Provide the (X, Y) coordinate of the cell's center where the given text is located.  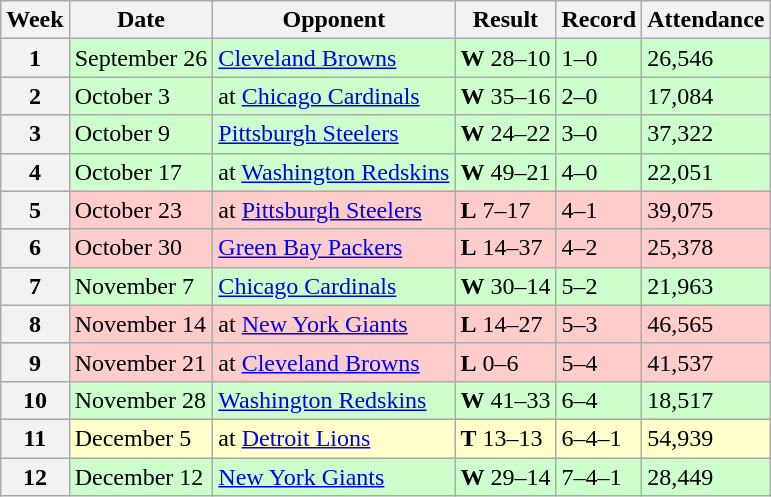
7–4–1 (599, 477)
Washington Redskins (334, 400)
Record (599, 20)
September 26 (141, 58)
Week (35, 20)
W 24–22 (506, 134)
at New York Giants (334, 324)
37,322 (706, 134)
Green Bay Packers (334, 248)
November 14 (141, 324)
26,546 (706, 58)
New York Giants (334, 477)
10 (35, 400)
39,075 (706, 210)
21,963 (706, 286)
9 (35, 362)
W 41–33 (506, 400)
5 (35, 210)
3 (35, 134)
October 3 (141, 96)
W 29–14 (506, 477)
October 17 (141, 172)
December 12 (141, 477)
Date (141, 20)
at Cleveland Browns (334, 362)
12 (35, 477)
T 13–13 (506, 438)
6–4 (599, 400)
28,449 (706, 477)
October 23 (141, 210)
5–4 (599, 362)
Chicago Cardinals (334, 286)
November 21 (141, 362)
Pittsburgh Steelers (334, 134)
4–2 (599, 248)
46,565 (706, 324)
at Chicago Cardinals (334, 96)
Cleveland Browns (334, 58)
Result (506, 20)
October 30 (141, 248)
December 5 (141, 438)
at Washington Redskins (334, 172)
W 28–10 (506, 58)
2 (35, 96)
November 28 (141, 400)
5–3 (599, 324)
6–4–1 (599, 438)
at Detroit Lions (334, 438)
L 0–6 (506, 362)
2–0 (599, 96)
4–0 (599, 172)
4–1 (599, 210)
Opponent (334, 20)
6 (35, 248)
41,537 (706, 362)
17,084 (706, 96)
November 7 (141, 286)
L 7–17 (506, 210)
L 14–37 (506, 248)
11 (35, 438)
W 49–21 (506, 172)
4 (35, 172)
5–2 (599, 286)
25,378 (706, 248)
L 14–27 (506, 324)
54,939 (706, 438)
7 (35, 286)
1 (35, 58)
W 35–16 (506, 96)
3–0 (599, 134)
1–0 (599, 58)
W 30–14 (506, 286)
at Pittsburgh Steelers (334, 210)
8 (35, 324)
Attendance (706, 20)
18,517 (706, 400)
October 9 (141, 134)
22,051 (706, 172)
